Determine the [x, y] coordinate at the center of the cell enclosing the given text.  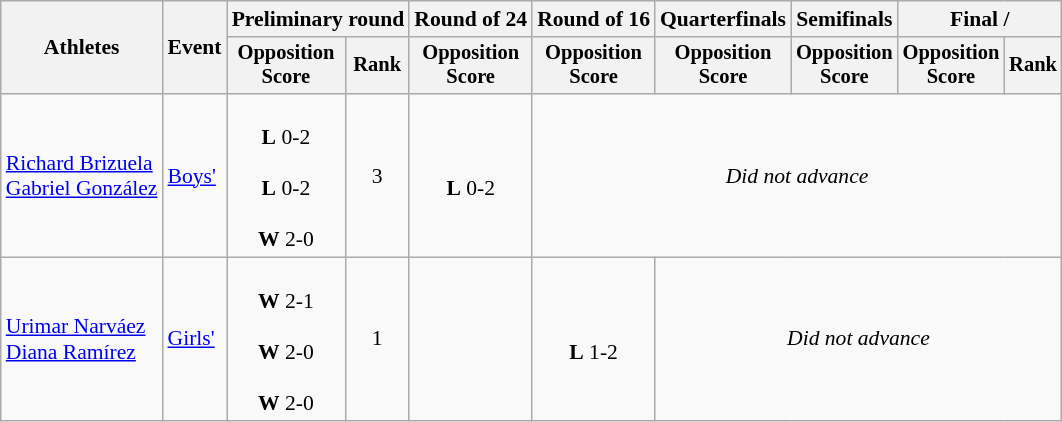
W 2-1 W 2-0 W 2-0 [286, 340]
3 [377, 176]
Round of 24 [470, 19]
Semifinals [844, 19]
L 0-2 [470, 176]
L 1-2 [594, 340]
Round of 16 [594, 19]
Athletes [82, 48]
Quarterfinals [723, 19]
Richard BrizuelaGabriel González [82, 176]
Boys' [195, 176]
1 [377, 340]
Preliminary round [318, 19]
Event [195, 48]
Final / [980, 19]
L 0-2 L 0-2 W 2-0 [286, 176]
Girls' [195, 340]
Urimar NarváezDiana Ramírez [82, 340]
